Return the (X, Y) coordinate for the center point of the cell that contains the specified text.  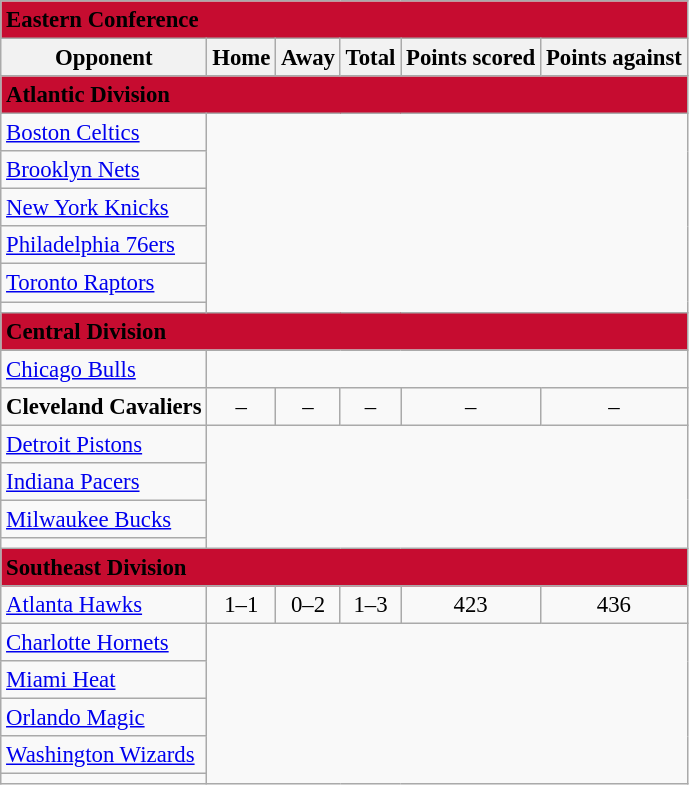
Southeast Division (344, 567)
1–3 (370, 605)
Washington Wizards (104, 755)
Boston Celtics (104, 133)
Toronto Raptors (104, 283)
Indiana Pacers (104, 482)
Miami Heat (104, 680)
423 (471, 605)
Home (242, 58)
Milwaukee Bucks (104, 519)
Cleveland Cavaliers (104, 406)
Total (370, 58)
Atlanta Hawks (104, 605)
Orlando Magic (104, 718)
Away (308, 58)
Opponent (104, 58)
436 (614, 605)
1–1 (242, 605)
0–2 (308, 605)
Points scored (471, 58)
Charlotte Hornets (104, 643)
Brooklyn Nets (104, 170)
Atlantic Division (344, 95)
Detroit Pistons (104, 444)
Chicago Bulls (104, 369)
Philadelphia 76ers (104, 245)
Eastern Conference (344, 20)
Points against (614, 58)
Central Division (344, 331)
New York Knicks (104, 208)
